From the cell containing the given text, extract its center point as (x, y) coordinate. 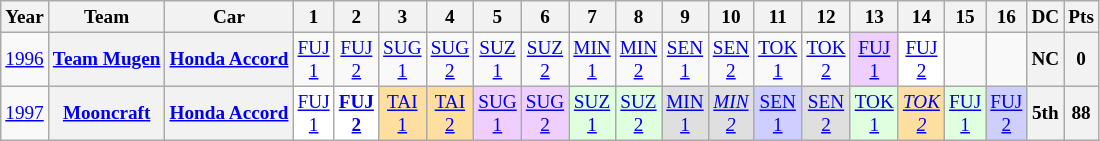
TAI1 (403, 113)
16 (1006, 17)
3 (403, 17)
TAI2 (450, 113)
6 (545, 17)
Team Mugen (106, 59)
12 (826, 17)
Pts (1082, 17)
14 (921, 17)
5th (1046, 113)
DC (1046, 17)
9 (685, 17)
10 (730, 17)
Mooncraft (106, 113)
2 (356, 17)
4 (450, 17)
15 (966, 17)
5 (498, 17)
Team (106, 17)
Car (229, 17)
7 (592, 17)
0 (1082, 59)
1997 (25, 113)
13 (874, 17)
1 (314, 17)
1996 (25, 59)
88 (1082, 113)
11 (778, 17)
NC (1046, 59)
8 (638, 17)
Year (25, 17)
